Search for the cell housing the specified text and yield its [X, Y] center coordinate. 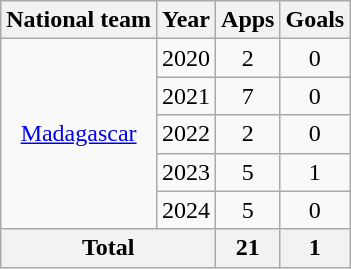
Apps [248, 20]
Goals [315, 20]
2021 [186, 96]
7 [248, 96]
21 [248, 248]
2024 [186, 210]
2022 [186, 134]
National team [79, 20]
Total [108, 248]
Year [186, 20]
2023 [186, 172]
2020 [186, 58]
Madagascar [79, 134]
